Output the (X, Y) coordinate of the center of the cell containing the given text.  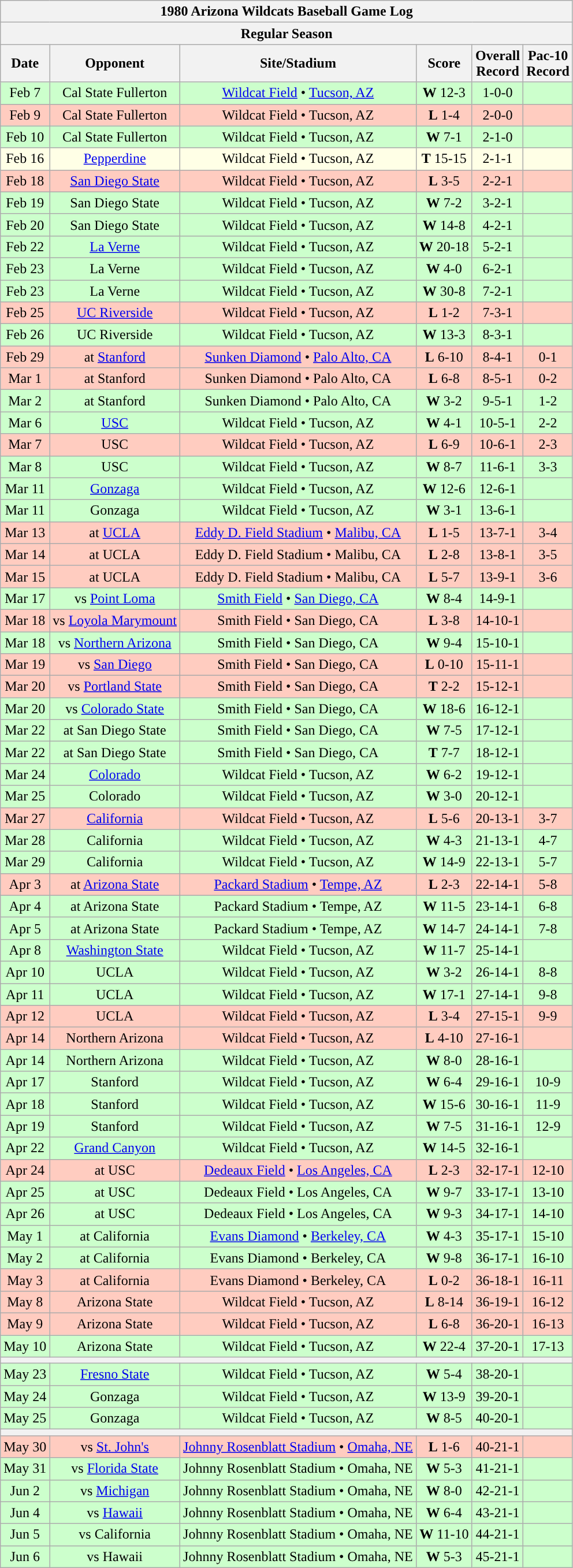
Feb 25 (25, 313)
34-17-1 (497, 1214)
9-5-1 (497, 401)
Jun 6 (25, 1556)
Mar 24 (25, 774)
W 3-1 (444, 511)
W 4-1 (444, 423)
Apr 24 (25, 1170)
May 2 (25, 1258)
10-5-1 (497, 423)
40-20-1 (497, 1418)
Apr 10 (25, 972)
W 11-5 (444, 906)
43-21-1 (497, 1513)
16-10 (548, 1258)
5-8 (548, 884)
vs Florida State (115, 1469)
41-21-1 (497, 1469)
W 11-10 (444, 1535)
5-2-1 (497, 247)
Feb 18 (25, 181)
Pac-10Record (548, 64)
11-9 (548, 1104)
32-17-1 (497, 1170)
36-19-1 (497, 1302)
Apr 5 (25, 928)
OverallRecord (497, 64)
Apr 19 (25, 1126)
Mar 14 (25, 554)
L 3-4 (444, 1016)
15-12-1 (497, 687)
27-15-1 (497, 1016)
Mar 28 (25, 840)
15-10-1 (497, 643)
9-9 (548, 1016)
10-6-1 (497, 445)
W 18-6 (444, 709)
16-11 (548, 1280)
Feb 22 (25, 247)
W 20-18 (444, 247)
40-21-1 (497, 1447)
Mar 25 (25, 796)
Pepperdine (115, 159)
Feb 10 (25, 137)
Apr 25 (25, 1192)
L 3-8 (444, 620)
30-16-1 (497, 1104)
vs Loyola Marymount (115, 620)
17-12-1 (497, 731)
Grand Canyon (115, 1148)
2-0-0 (497, 115)
Feb 29 (25, 357)
16-12 (548, 1302)
0-1 (548, 357)
2-1-1 (497, 159)
Regular Season (286, 33)
Apr 18 (25, 1104)
6-8 (548, 906)
29-16-1 (497, 1082)
vs California (115, 1535)
W 9-8 (444, 1258)
L 2-8 (444, 554)
1-0-0 (497, 93)
Jun 4 (25, 1513)
L 1-2 (444, 313)
Fresno State (115, 1375)
Mar 29 (25, 862)
11-6-1 (497, 467)
27-16-1 (497, 1038)
Feb 9 (25, 115)
12-9 (548, 1126)
Jun 5 (25, 1535)
W 8-7 (444, 467)
6-2-1 (497, 269)
Mar 1 (25, 379)
L 8-14 (444, 1302)
13-8-1 (497, 554)
7-2-1 (497, 290)
L 0-10 (444, 665)
May 23 (25, 1375)
Apr 4 (25, 906)
3-5 (548, 554)
Apr 17 (25, 1082)
17-13 (548, 1346)
14-10 (548, 1214)
W 11-7 (444, 950)
19-12-1 (497, 774)
18-12-1 (497, 753)
May 25 (25, 1418)
33-17-1 (497, 1192)
25-14-1 (497, 950)
W 9-7 (444, 1192)
13-6-1 (497, 511)
L 5-7 (444, 576)
May 3 (25, 1280)
Feb 19 (25, 203)
Mar 19 (25, 665)
W 14-5 (444, 1148)
31-16-1 (497, 1126)
May 8 (25, 1302)
May 24 (25, 1396)
32-16-1 (497, 1148)
T 7-7 (444, 753)
5-7 (548, 862)
L 0-2 (444, 1280)
Feb 20 (25, 225)
W 14-8 (444, 225)
W 14-7 (444, 928)
Feb 16 (25, 159)
vs Point Loma (115, 598)
3-4 (548, 532)
W 17-1 (444, 994)
vs Colorado State (115, 709)
3-6 (548, 576)
L 1-6 (444, 1447)
Mar 6 (25, 423)
May 31 (25, 1469)
W 12-6 (444, 489)
3-2-1 (497, 203)
3-3 (548, 467)
3-7 (548, 818)
1-2 (548, 401)
L 1-5 (444, 532)
L 5-6 (444, 818)
Mar 17 (25, 598)
W 7-2 (444, 203)
Mar 27 (25, 818)
14-10-1 (497, 620)
4-7 (548, 840)
2-2-1 (497, 181)
W 13-9 (444, 1396)
10-9 (548, 1082)
23-14-1 (497, 906)
Apr 22 (25, 1148)
T 2-2 (444, 687)
13-7-1 (497, 532)
42-21-1 (497, 1491)
15-11-1 (497, 665)
Mar 13 (25, 532)
W 13-3 (444, 335)
L 1-4 (444, 115)
W 30-8 (444, 290)
20-13-1 (497, 818)
Mar 7 (25, 445)
7-8 (548, 928)
Apr 26 (25, 1214)
Date (25, 64)
0-2 (548, 379)
W 4-0 (444, 269)
W 14-9 (444, 862)
Apr 3 (25, 884)
9-8 (548, 994)
L 3-5 (444, 181)
May 1 (25, 1236)
W 8-5 (444, 1418)
36-17-1 (497, 1258)
Feb 7 (25, 93)
Site/Stadium (298, 64)
W 12-3 (444, 93)
8-8 (548, 972)
W 15-6 (444, 1104)
Mar 15 (25, 576)
45-21-1 (497, 1556)
13-9-1 (497, 576)
vs Northern Arizona (115, 643)
W 9-4 (444, 643)
Washington State (115, 950)
W 6-2 (444, 774)
W 3-0 (444, 796)
W 7-1 (444, 137)
T 15-15 (444, 159)
22-14-1 (497, 884)
vs San Diego (115, 665)
L 4-10 (444, 1038)
Score (444, 64)
38-20-1 (497, 1375)
35-17-1 (497, 1236)
14-9-1 (497, 598)
13-10 (548, 1192)
vs Michigan (115, 1491)
Apr 11 (25, 994)
8-4-1 (497, 357)
May 10 (25, 1346)
26-14-1 (497, 972)
W 8-4 (444, 598)
12-6-1 (497, 489)
Mar 2 (25, 401)
28-16-1 (497, 1060)
Opponent (115, 64)
21-13-1 (497, 840)
37-20-1 (497, 1346)
2-1-0 (497, 137)
W 9-3 (444, 1214)
vs Portland State (115, 687)
vs St. John's (115, 1447)
44-21-1 (497, 1535)
15-10 (548, 1236)
39-20-1 (497, 1396)
7-3-1 (497, 313)
Feb 26 (25, 335)
Apr 8 (25, 950)
1980 Arizona Wildcats Baseball Game Log (286, 12)
Apr 12 (25, 1016)
L 6-10 (444, 357)
20-12-1 (497, 796)
2-3 (548, 445)
36-18-1 (497, 1280)
W 22-4 (444, 1346)
22-13-1 (497, 862)
May 30 (25, 1447)
4-2-1 (497, 225)
L 6-9 (444, 445)
16-12-1 (497, 709)
8-5-1 (497, 379)
27-14-1 (497, 994)
24-14-1 (497, 928)
12-10 (548, 1170)
8-3-1 (497, 335)
Jun 2 (25, 1491)
Mar 8 (25, 467)
W 5-4 (444, 1375)
16-13 (548, 1324)
36-20-1 (497, 1324)
May 9 (25, 1324)
2-2 (548, 423)
